Detect which cell encompasses the target text, then output its (X, Y) center coordinate. 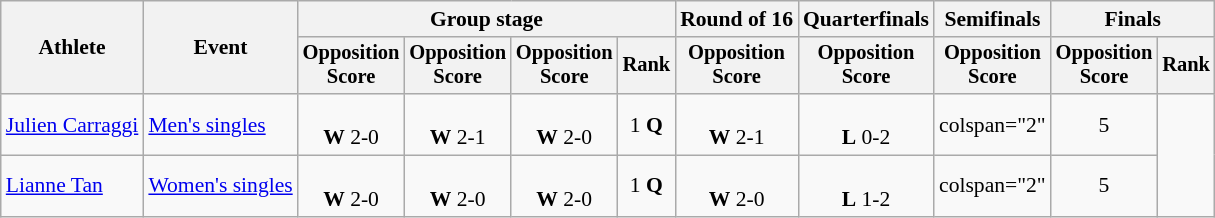
Men's singles (220, 124)
L 1-2 (866, 186)
Semifinals (992, 19)
Quarterfinals (866, 19)
Group stage (486, 19)
Finals (1133, 19)
Lianne Tan (72, 186)
Athlete (72, 48)
Women's singles (220, 186)
Round of 16 (736, 19)
Julien Carraggi (72, 124)
Event (220, 48)
L 0-2 (866, 124)
